Return [x, y] of the center of cell containing provided text 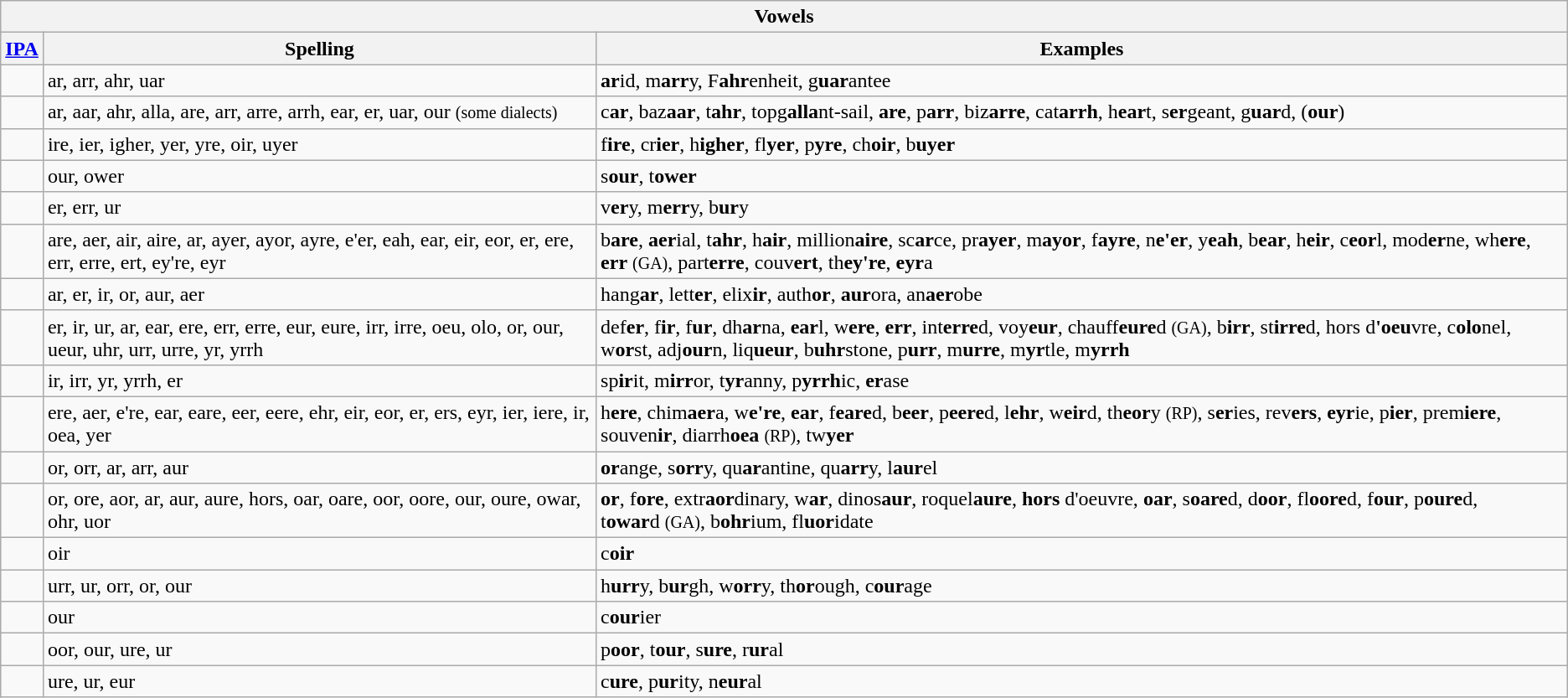
very, merry, bury [1082, 208]
ire, ier, igher, yer, yre, oir, uyer [319, 144]
arid, marry, Fahrenheit, guarantee [1082, 80]
Vowels [784, 17]
er, err, ur [319, 208]
car, bazaar, tahr, topgallant-sail, are, parr, bizarre, catarrh, heart, sergeant, guard, (our) [1082, 112]
are, aer, air, aire, ar, ayer, ayor, ayre, e'er, eah, ear, eir, eor, er, ere, err, erre, ert, ey're, eyr [319, 251]
sour, tower [1082, 176]
ere, aer, e're, ear, eare, eer, eere, ehr, eir, eor, er, ers, eyr, ier, iere, ir, oea, yer [319, 424]
ar, aar, ahr, alla, are, arr, arre, arrh, ear, er, uar, our (some dialects) [319, 112]
or, ore, aor, ar, aur, aure, hors, oar, oare, oor, oore, our, oure, owar, ohr, uor [319, 511]
ure, ur, eur [319, 681]
poor, tour, sure, rural [1082, 649]
hurry, burgh, worry, thorough, courage [1082, 586]
hangar, letter, elixir, author, aurora, anaerobe [1082, 294]
ir, irr, yr, yrrh, er [319, 380]
IPA [22, 49]
cure, purity, neural [1082, 681]
spirit, mirror, tyranny, pyrrhic, erase [1082, 380]
courier [1082, 618]
our [319, 618]
coir [1082, 554]
oir [319, 554]
Examples [1082, 49]
fire, crier, higher, flyer, pyre, choir, buyer [1082, 144]
or, fore, extraordinary, war, dinosaur, roquelaure, hors d'oeuvre, oar, soared, door, floored, four, poured, toward (GA), bohrium, fluoridate [1082, 511]
er, ir, ur, ar, ear, ere, err, erre, eur, eure, irr, irre, oeu, olo, or, our, ueur, uhr, urr, urre, yr, yrrh [319, 337]
Spelling [319, 49]
orange, sorry, quarantine, quarry, laurel [1082, 467]
urr, ur, orr, or, our [319, 586]
ar, er, ir, or, aur, aer [319, 294]
or, orr, ar, arr, aur [319, 467]
here, chimaera, we're, ear, feared, beer, peered, lehr, weird, theory (RP), series, revers, eyrie, pier, premiere, souvenir, diarrhoea (RP), twyer [1082, 424]
our, ower [319, 176]
oor, our, ure, ur [319, 649]
ar, arr, ahr, uar [319, 80]
